Locate the cell with the specified text and output its [x, y] center coordinate. 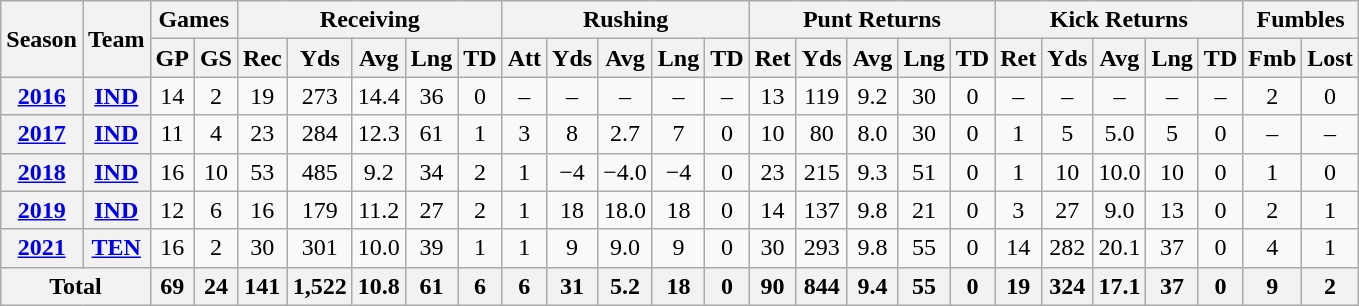
Kick Returns [1119, 20]
282 [1068, 248]
12 [172, 210]
31 [572, 286]
215 [822, 172]
2016 [42, 96]
137 [822, 210]
Punt Returns [872, 20]
36 [431, 96]
Team [116, 39]
11.2 [378, 210]
90 [772, 286]
8 [572, 134]
141 [262, 286]
12.3 [378, 134]
39 [431, 248]
Att [524, 58]
18.0 [626, 210]
119 [822, 96]
Rushing [626, 20]
1,522 [320, 286]
7 [678, 134]
11 [172, 134]
34 [431, 172]
2021 [42, 248]
Fumbles [1300, 20]
Season [42, 39]
20.1 [1120, 248]
GP [172, 58]
Rec [262, 58]
844 [822, 286]
2.7 [626, 134]
9.3 [872, 172]
5.0 [1120, 134]
8.0 [872, 134]
324 [1068, 286]
17.1 [1120, 286]
273 [320, 96]
284 [320, 134]
2019 [42, 210]
293 [822, 248]
301 [320, 248]
51 [924, 172]
21 [924, 210]
−4.0 [626, 172]
179 [320, 210]
2018 [42, 172]
2017 [42, 134]
GS [216, 58]
9.4 [872, 286]
Total [76, 286]
80 [822, 134]
485 [320, 172]
69 [172, 286]
24 [216, 286]
10.8 [378, 286]
Fmb [1272, 58]
Lost [1330, 58]
53 [262, 172]
14.4 [378, 96]
5.2 [626, 286]
TEN [116, 248]
Games [194, 20]
Receiving [370, 20]
